Identify which cell holds the provided text, then report its (x, y) central coordinate. 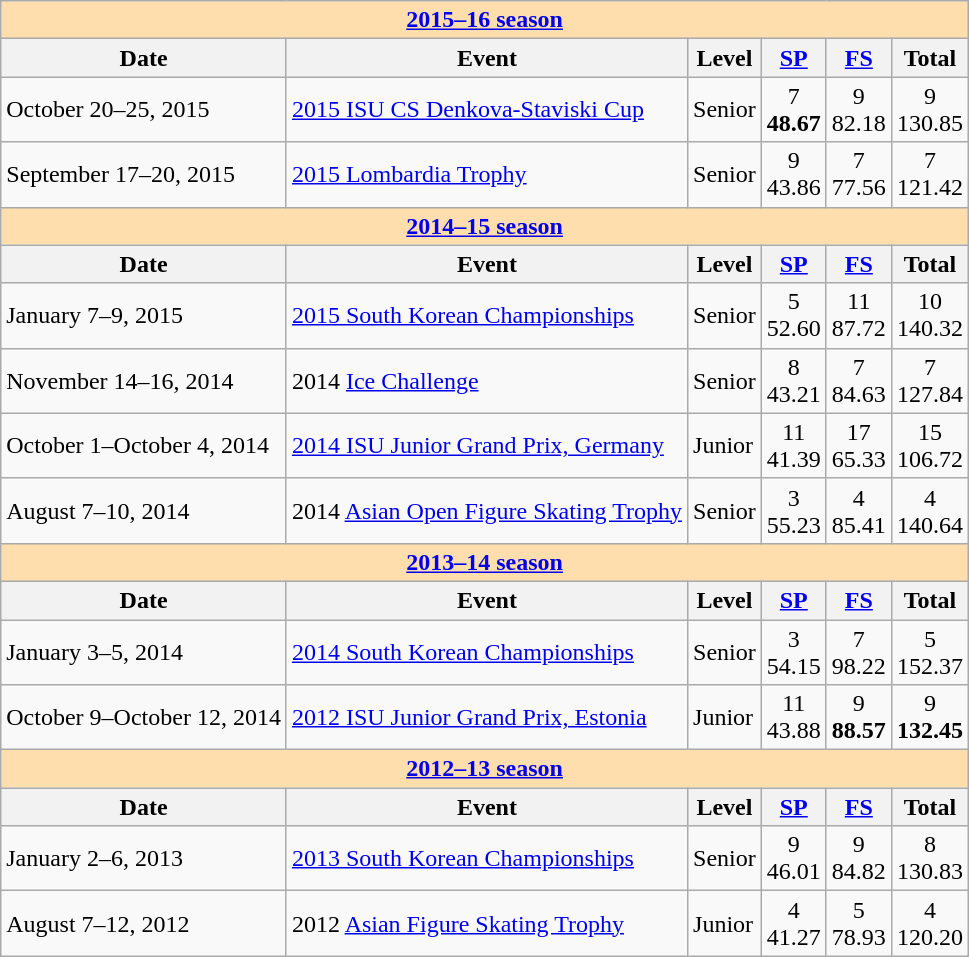
2013–14 season (485, 562)
January 3–5, 2014 (144, 652)
5 152.37 (930, 652)
9 84.82 (858, 858)
September 17–20, 2015 (144, 174)
2015 ISU CS Denkova-Staviski Cup (486, 110)
9 82.18 (858, 110)
October 1–October 4, 2014 (144, 446)
2012 ISU Junior Grand Prix, Estonia (486, 718)
2012 Asian Figure Skating Trophy (486, 924)
17 65.33 (858, 446)
11 43.88 (794, 718)
7 84.63 (858, 380)
7 98.22 (858, 652)
3 55.23 (794, 510)
15 106.72 (930, 446)
October 20–25, 2015 (144, 110)
November 14–16, 2014 (144, 380)
2012–13 season (485, 769)
2015 Lombardia Trophy (486, 174)
2014 Ice Challenge (486, 380)
August 7–12, 2012 (144, 924)
2014 ISU Junior Grand Prix, Germany (486, 446)
9 88.57 (858, 718)
January 7–9, 2015 (144, 316)
4 140.64 (930, 510)
7 127.84 (930, 380)
2014–15 season (485, 226)
5 78.93 (858, 924)
943.86 (794, 174)
9 130.85 (930, 110)
8 43.21 (794, 380)
August 7–10, 2014 (144, 510)
2013 South Korean Championships (486, 858)
October 9–October 12, 2014 (144, 718)
8 130.83 (930, 858)
11 87.72 (858, 316)
4 41.27 (794, 924)
7 121.42 (930, 174)
5 52.60 (794, 316)
2015–16 season (485, 20)
January 2–6, 2013 (144, 858)
2015 South Korean Championships (486, 316)
777.56 (858, 174)
9 132.45 (930, 718)
2014 Asian Open Figure Skating Trophy (486, 510)
7 48.67 (794, 110)
2014 South Korean Championships (486, 652)
9 46.01 (794, 858)
4 85.41 (858, 510)
11 41.39 (794, 446)
4 120.20 (930, 924)
3 54.15 (794, 652)
10 140.32 (930, 316)
